For the text-containing cell, return its midpoint in [x, y] coordinate format. 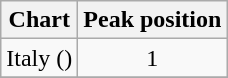
Peak position [152, 20]
Chart [40, 20]
Italy () [40, 58]
1 [152, 58]
